Provide the (x, y) coordinate of the cell's center where the given text is located.  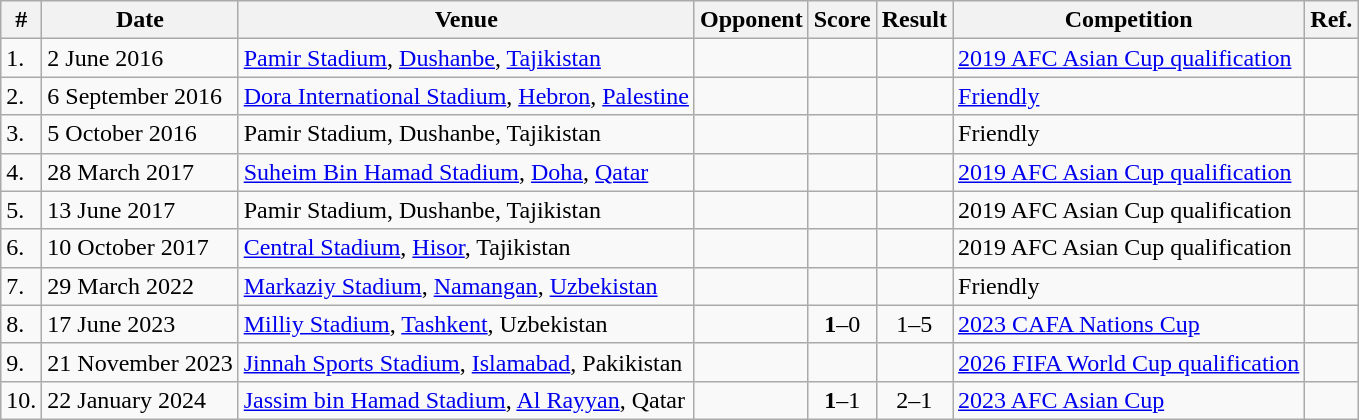
Jassim bin Hamad Stadium, Al Rayyan, Qatar (466, 400)
13 June 2017 (140, 210)
1–1 (842, 400)
2026 FIFA World Cup qualification (1129, 362)
2023 CAFA Nations Cup (1129, 324)
6. (22, 248)
Suheim Bin Hamad Stadium, Doha, Qatar (466, 172)
Opponent (751, 20)
Venue (466, 20)
2–1 (914, 400)
2 June 2016 (140, 58)
Competition (1129, 20)
3. (22, 134)
2023 AFC Asian Cup (1129, 400)
10 October 2017 (140, 248)
Result (914, 20)
21 November 2023 (140, 362)
Score (842, 20)
5 October 2016 (140, 134)
1–5 (914, 324)
29 March 2022 (140, 286)
# (22, 20)
Milliy Stadium, Tashkent, Uzbekistan (466, 324)
2. (22, 96)
8. (22, 324)
Ref. (1332, 20)
22 January 2024 (140, 400)
Dora International Stadium, Hebron, Palestine (466, 96)
28 March 2017 (140, 172)
Central Stadium, Hisor, Tajikistan (466, 248)
Markaziy Stadium, Namangan, Uzbekistan (466, 286)
4. (22, 172)
10. (22, 400)
5. (22, 210)
9. (22, 362)
17 June 2023 (140, 324)
Jinnah Sports Stadium, Islamabad, Pakikistan (466, 362)
7. (22, 286)
1. (22, 58)
Date (140, 20)
6 September 2016 (140, 96)
1–0 (842, 324)
